Scan for the cell matching the given text and deliver its (X, Y) coordinate at center. 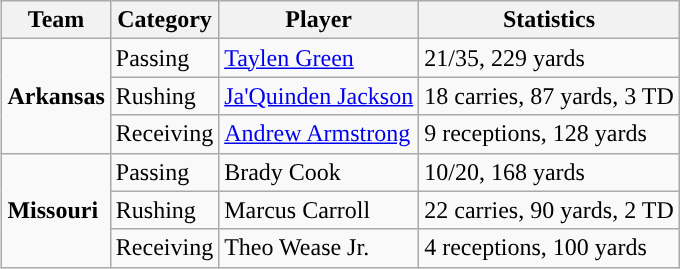
18 carries, 87 yards, 3 TD (550, 96)
Team (56, 20)
Taylen Green (319, 58)
9 receptions, 128 yards (550, 134)
Theo Wease Jr. (319, 248)
Brady Cook (319, 172)
Player (319, 20)
Category (164, 20)
21/35, 229 yards (550, 58)
22 carries, 90 yards, 2 TD (550, 210)
4 receptions, 100 yards (550, 248)
Andrew Armstrong (319, 134)
Ja'Quinden Jackson (319, 96)
Marcus Carroll (319, 210)
Arkansas (56, 96)
Missouri (56, 210)
10/20, 168 yards (550, 172)
Statistics (550, 20)
